Capture the cell that displays the provided text and extract its [x, y] central coordinate. 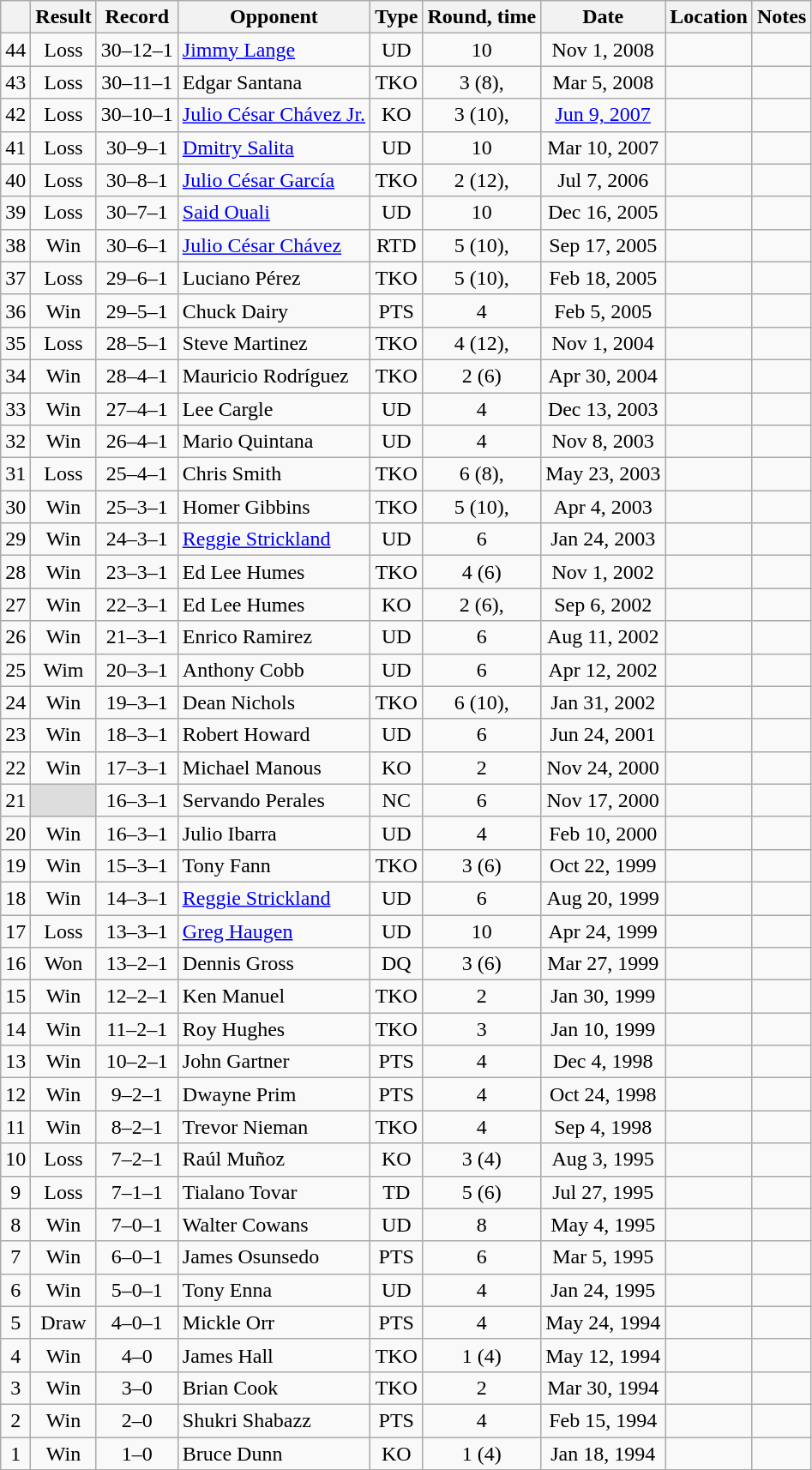
28 [15, 572]
35 [15, 343]
21 [15, 800]
30–7–1 [137, 213]
2–0 [137, 1420]
41 [15, 148]
3–0 [137, 1388]
1–0 [137, 1454]
Mauricio Rodríguez [274, 376]
Nov 1, 2004 [604, 343]
5 [15, 1322]
13 [15, 1062]
43 [15, 82]
Dmitry Salita [274, 148]
May 4, 1995 [604, 1225]
30–9–1 [137, 148]
27–4–1 [137, 409]
Enrico Ramirez [274, 637]
Nov 1, 2008 [604, 50]
10–2–1 [137, 1062]
Jan 24, 2003 [604, 539]
30–10–1 [137, 115]
30 [15, 507]
11 [15, 1127]
29–6–1 [137, 278]
Tialano Tovar [274, 1192]
24–3–1 [137, 539]
Dec 16, 2005 [604, 213]
40 [15, 180]
Jan 31, 2002 [604, 702]
Jan 18, 1994 [604, 1454]
Mar 27, 1999 [604, 964]
Dec 13, 2003 [604, 409]
Apr 12, 2002 [604, 670]
NC [396, 800]
Jun 9, 2007 [604, 115]
19 [15, 865]
20–3–1 [137, 670]
Draw [63, 1322]
16 [15, 964]
Steve Martinez [274, 343]
Opponent [274, 17]
Greg Haugen [274, 931]
May 24, 1994 [604, 1322]
9 [15, 1192]
Record [137, 17]
Feb 10, 2000 [604, 833]
Michael Manous [274, 768]
Jan 30, 1999 [604, 997]
Nov 17, 2000 [604, 800]
TD [396, 1192]
7–1–1 [137, 1192]
17–3–1 [137, 768]
22–3–1 [137, 605]
11–2–1 [137, 1029]
Dwayne Prim [274, 1094]
Oct 24, 1998 [604, 1094]
Trevor Nieman [274, 1127]
6–0–1 [137, 1257]
9–2–1 [137, 1094]
6 (10), [482, 702]
Jan 24, 1995 [604, 1290]
30–12–1 [137, 50]
Won [63, 964]
1 [15, 1454]
23–3–1 [137, 572]
25–3–1 [137, 507]
Mar 10, 2007 [604, 148]
Sep 6, 2002 [604, 605]
30–6–1 [137, 245]
Aug 11, 2002 [604, 637]
27 [15, 605]
18 [15, 898]
Apr 30, 2004 [604, 376]
4 (12), [482, 343]
Lee Cargle [274, 409]
Tony Enna [274, 1290]
Sep 17, 2005 [604, 245]
24 [15, 702]
Jul 7, 2006 [604, 180]
Nov 1, 2002 [604, 572]
20 [15, 833]
DQ [396, 964]
Raúl Muñoz [274, 1160]
6 (8), [482, 474]
Mar 30, 1994 [604, 1388]
37 [15, 278]
15–3–1 [137, 865]
Dennis Gross [274, 964]
44 [15, 50]
4–0 [137, 1355]
3 (8), [482, 82]
5 (6) [482, 1192]
Feb 5, 2005 [604, 310]
23 [15, 735]
14 [15, 1029]
Julio César Chávez Jr. [274, 115]
Feb 18, 2005 [604, 278]
2 (12), [482, 180]
Notes [781, 17]
Jan 10, 1999 [604, 1029]
4 (6) [482, 572]
3 (10), [482, 115]
28–4–1 [137, 376]
30–8–1 [137, 180]
38 [15, 245]
32 [15, 442]
Type [396, 17]
39 [15, 213]
Walter Cowans [274, 1225]
Chuck Dairy [274, 310]
28–5–1 [137, 343]
Date [604, 17]
Mario Quintana [274, 442]
12–2–1 [137, 997]
33 [15, 409]
13–3–1 [137, 931]
Roy Hughes [274, 1029]
John Gartner [274, 1062]
Location [709, 17]
7 [15, 1257]
19–3–1 [137, 702]
Bruce Dunn [274, 1454]
Oct 22, 1999 [604, 865]
Robert Howard [274, 735]
James Hall [274, 1355]
Jul 27, 1995 [604, 1192]
Sep 4, 1998 [604, 1127]
Aug 3, 1995 [604, 1160]
Julio César Chávez [274, 245]
14–3–1 [137, 898]
Round, time [482, 17]
Apr 4, 2003 [604, 507]
Edgar Santana [274, 82]
18–3–1 [137, 735]
15 [15, 997]
Jimmy Lange [274, 50]
Servando Perales [274, 800]
7–2–1 [137, 1160]
Ken Manuel [274, 997]
Brian Cook [274, 1388]
25–4–1 [137, 474]
May 12, 1994 [604, 1355]
34 [15, 376]
22 [15, 768]
29 [15, 539]
5–0–1 [137, 1290]
Aug 20, 1999 [604, 898]
Nov 8, 2003 [604, 442]
25 [15, 670]
42 [15, 115]
26 [15, 637]
Wim [63, 670]
Nov 24, 2000 [604, 768]
7–0–1 [137, 1225]
Chris Smith [274, 474]
Mar 5, 1995 [604, 1257]
Shukri Shabazz [274, 1420]
13–2–1 [137, 964]
8–2–1 [137, 1127]
Mickle Orr [274, 1322]
Mar 5, 2008 [604, 82]
30–11–1 [137, 82]
Dean Nichols [274, 702]
Feb 15, 1994 [604, 1420]
31 [15, 474]
29–5–1 [137, 310]
17 [15, 931]
Julio César García [274, 180]
26–4–1 [137, 442]
Apr 24, 1999 [604, 931]
Homer Gibbins [274, 507]
3 (4) [482, 1160]
May 23, 2003 [604, 474]
4–0–1 [137, 1322]
21–3–1 [137, 637]
Jun 24, 2001 [604, 735]
Result [63, 17]
Dec 4, 1998 [604, 1062]
Luciano Pérez [274, 278]
Said Ouali [274, 213]
Anthony Cobb [274, 670]
2 (6) [482, 376]
36 [15, 310]
James Osunsedo [274, 1257]
12 [15, 1094]
Tony Fann [274, 865]
RTD [396, 245]
Julio Ibarra [274, 833]
2 (6), [482, 605]
